Pinpoint the cell where the given text exists, returning its (X, Y) midpoint coordinate. 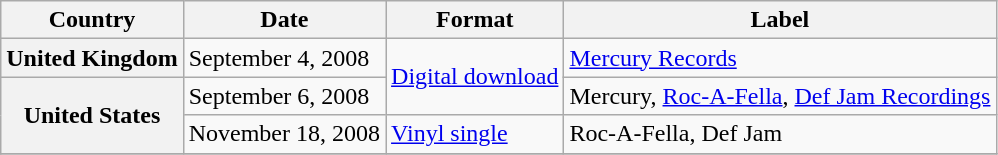
United Kingdom (92, 58)
Format (475, 20)
Date (284, 20)
September 4, 2008 (284, 58)
Digital download (475, 77)
Roc-A-Fella, Def Jam (780, 134)
Label (780, 20)
United States (92, 115)
Mercury, Roc-A-Fella, Def Jam Recordings (780, 96)
November 18, 2008 (284, 134)
Country (92, 20)
Vinyl single (475, 134)
Mercury Records (780, 58)
September 6, 2008 (284, 96)
